Provide the [X, Y] coordinate of the cell's center where the given text is located.  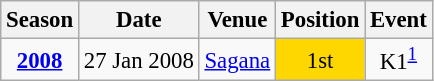
K11 [399, 60]
Date [138, 20]
Position [320, 20]
Season [40, 20]
27 Jan 2008 [138, 60]
Venue [237, 20]
Event [399, 20]
Sagana [237, 60]
1st [320, 60]
2008 [40, 60]
